From the cell containing the given text, extract its center point as (x, y) coordinate. 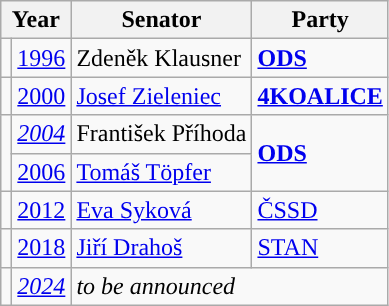
2018 (42, 248)
ČSSD (320, 210)
Tomáš Töpfer (162, 172)
Year (36, 20)
4KOALICE (320, 96)
Eva Syková (162, 210)
STAN (320, 248)
František Příhoda (162, 134)
2000 (42, 96)
2012 (42, 210)
Jiří Drahoš (162, 248)
2024 (42, 286)
Josef Zieleniec (162, 96)
2004 (42, 134)
to be announced (230, 286)
1996 (42, 58)
Senator (162, 20)
Zdeněk Klausner (162, 58)
Party (320, 20)
2006 (42, 172)
